Scan for the cell matching the given text and deliver its [X, Y] coordinate at center. 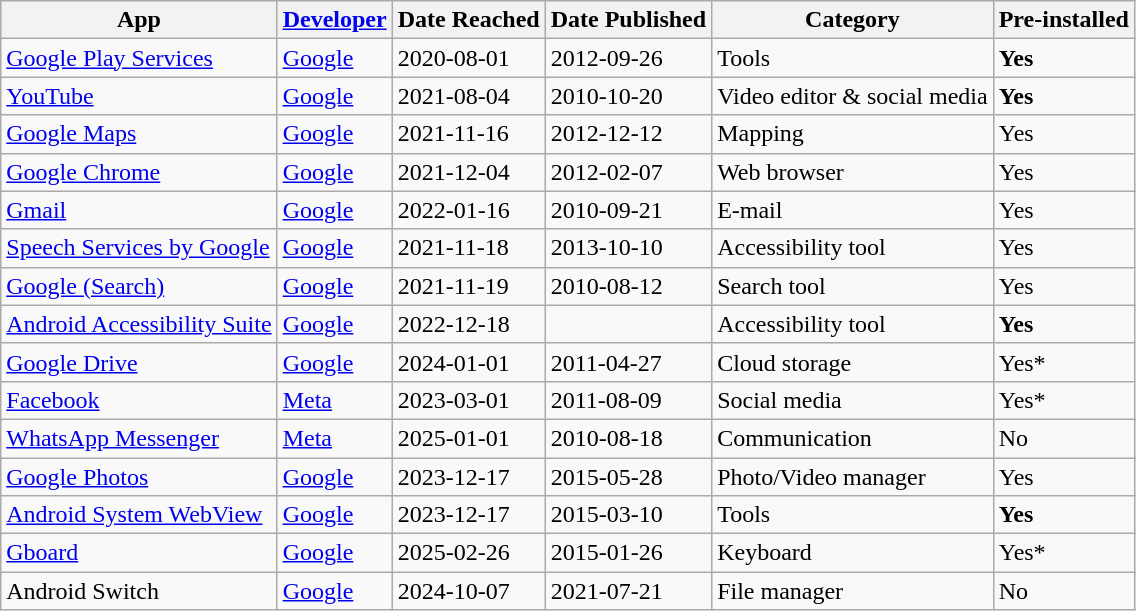
Date Reached [468, 20]
File manager [853, 591]
WhatsApp Messenger [139, 438]
Google Maps [139, 134]
Web browser [853, 172]
Google (Search) [139, 286]
2015-03-10 [628, 515]
Google Chrome [139, 172]
App [139, 20]
E-mail [853, 210]
2021-11-16 [468, 134]
Facebook [139, 400]
2010-09-21 [628, 210]
Keyboard [853, 553]
2024-10-07 [468, 591]
2021-12-04 [468, 172]
Social media [853, 400]
2015-05-28 [628, 477]
2022-01-16 [468, 210]
Google Drive [139, 362]
2025-01-01 [468, 438]
Developer [334, 20]
2013-10-10 [628, 248]
Google Play Services [139, 58]
Gmail [139, 210]
Android System WebView [139, 515]
2012-12-12 [628, 134]
2015-01-26 [628, 553]
Video editor & social media [853, 96]
YouTube [139, 96]
Cloud storage [853, 362]
2010-08-18 [628, 438]
2011-08-09 [628, 400]
Communication [853, 438]
Mapping [853, 134]
Speech Services by Google [139, 248]
Photo/Video manager [853, 477]
Google Photos [139, 477]
Search tool [853, 286]
2010-08-12 [628, 286]
Pre-installed [1064, 20]
Category [853, 20]
2020-08-01 [468, 58]
2023-03-01 [468, 400]
2021-11-18 [468, 248]
2024-01-01 [468, 362]
2022-12-18 [468, 324]
2021-11-19 [468, 286]
Gboard [139, 553]
2010-10-20 [628, 96]
Android Accessibility Suite [139, 324]
2021-08-04 [468, 96]
2012-02-07 [628, 172]
Android Switch [139, 591]
2021-07-21 [628, 591]
2011-04-27 [628, 362]
Date Published [628, 20]
2012-09-26 [628, 58]
2025-02-26 [468, 553]
